Find where the given text appears and provide that cell's center as (X, Y) coordinate. 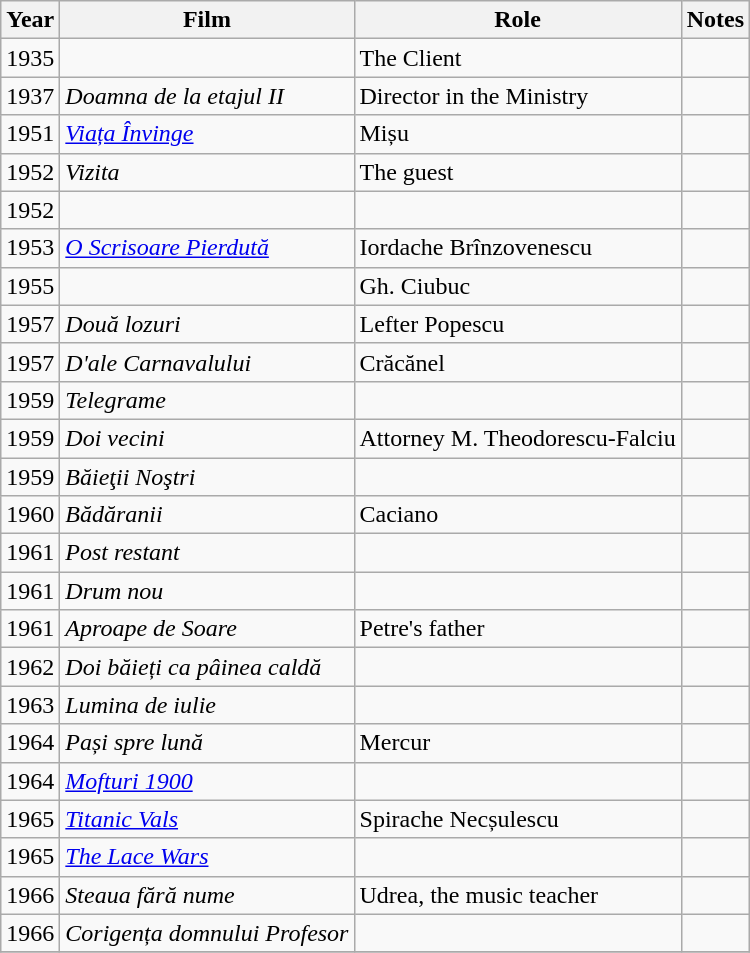
Doi băieți ca pâinea caldă (207, 667)
Drum nou (207, 591)
Băieţii Noştri (207, 477)
Steaua fără nume (207, 895)
Notes (715, 20)
Mercur (518, 743)
Mofturi 1900 (207, 781)
Spirache Necșulescu (518, 819)
Caciano (518, 515)
Telegrame (207, 400)
1951 (30, 134)
Film (207, 20)
Titanic Vals (207, 819)
The guest (518, 172)
Role (518, 20)
1962 (30, 667)
1955 (30, 286)
Corigența domnului Profesor (207, 933)
Year (30, 20)
Pași spre lună (207, 743)
D'ale Carnavalului (207, 362)
Iordache Brînzovenescu (518, 248)
1953 (30, 248)
Vizita (207, 172)
Bădăranii (207, 515)
Aproape de Soare (207, 629)
1935 (30, 58)
Lumina de iulie (207, 705)
Doamna de la etajul II (207, 96)
1963 (30, 705)
Attorney M. Theodorescu-Falciu (518, 438)
The Lace Wars (207, 857)
1960 (30, 515)
Două lozuri (207, 324)
Doi vecini (207, 438)
Post restant (207, 553)
Gh. Ciubuc (518, 286)
Udrea, the music teacher (518, 895)
Viața Învinge (207, 134)
O Scrisoare Pierdută (207, 248)
Petre's father (518, 629)
Crăcănel (518, 362)
The Client (518, 58)
Lefter Popescu (518, 324)
Director in the Ministry (518, 96)
Mișu (518, 134)
1937 (30, 96)
